From the cell containing the given text, extract its center point as (X, Y) coordinate. 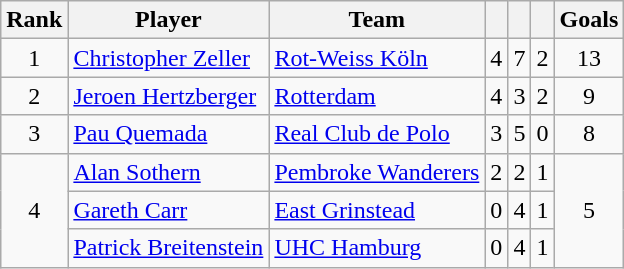
Christopher Zeller (168, 58)
9 (589, 96)
Rotterdam (377, 96)
8 (589, 134)
Real Club de Polo (377, 134)
Rank (34, 20)
Patrick Breitenstein (168, 248)
UHC Hamburg (377, 248)
East Grinstead (377, 210)
Pembroke Wanderers (377, 172)
Alan Sothern (168, 172)
7 (520, 58)
Rot-Weiss Köln (377, 58)
Goals (589, 20)
Player (168, 20)
Pau Quemada (168, 134)
Gareth Carr (168, 210)
Team (377, 20)
Jeroen Hertzberger (168, 96)
13 (589, 58)
